Return the (X, Y) coordinate for the center point of the cell that contains the specified text.  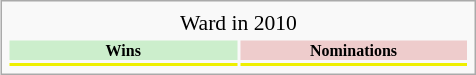
Nominations (354, 50)
Ward in 2010 (239, 23)
Wins (124, 50)
